Detect which cell encompasses the target text, then output its (x, y) center coordinate. 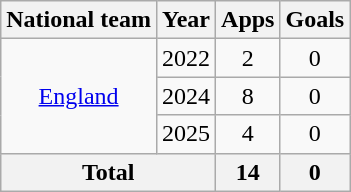
2025 (186, 134)
2022 (186, 58)
14 (248, 172)
National team (79, 20)
8 (248, 96)
Year (186, 20)
4 (248, 134)
2024 (186, 96)
2 (248, 58)
Apps (248, 20)
Total (108, 172)
Goals (315, 20)
England (79, 96)
